Determine the [X, Y] coordinate at the center of the cell enclosing the given text.  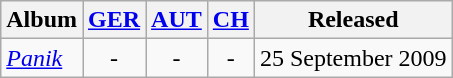
CH [230, 20]
AUT [177, 20]
Album [42, 20]
GER [114, 20]
Released [353, 20]
Panik [42, 58]
25 September 2009 [353, 58]
